Locate the cell with the specified text and output its [x, y] center coordinate. 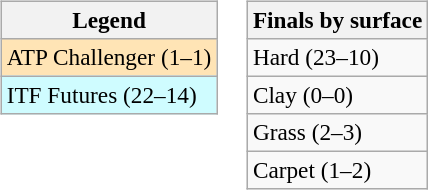
Clay (0–0) [337, 95]
ATP Challenger (1–1) [108, 57]
ITF Futures (22–14) [108, 95]
Carpet (1–2) [337, 171]
Legend [108, 20]
Grass (2–3) [337, 133]
Finals by surface [337, 20]
Hard (23–10) [337, 57]
